Determine the (x, y) coordinate at the center of the cell enclosing the given text.  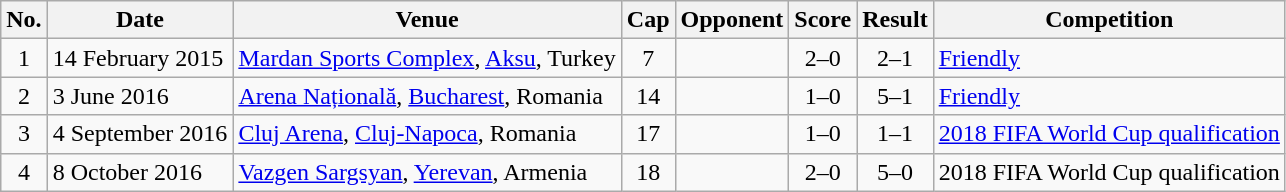
Competition (1109, 20)
Cap (648, 20)
Date (140, 20)
Arena Națională, Bucharest, Romania (427, 96)
3 (24, 134)
Mardan Sports Complex, Aksu, Turkey (427, 58)
Score (823, 20)
4 September 2016 (140, 134)
1–1 (895, 134)
5–0 (895, 172)
14 February 2015 (140, 58)
Result (895, 20)
18 (648, 172)
7 (648, 58)
8 October 2016 (140, 172)
3 June 2016 (140, 96)
1 (24, 58)
17 (648, 134)
Cluj Arena, Cluj-Napoca, Romania (427, 134)
Opponent (732, 20)
2–1 (895, 58)
4 (24, 172)
5–1 (895, 96)
Vazgen Sargsyan, Yerevan, Armenia (427, 172)
No. (24, 20)
14 (648, 96)
2 (24, 96)
Venue (427, 20)
